Find where the given text appears and provide that cell's center as [X, Y] coordinate. 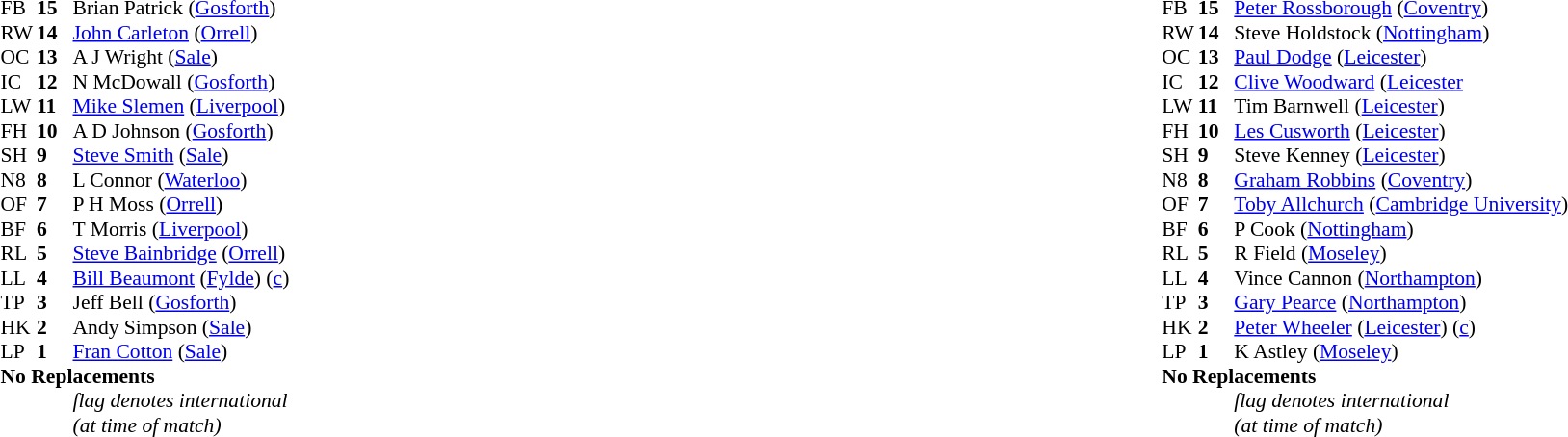
Steve Smith (Sale) [181, 155]
Vince Cannon (Northampton) [1400, 278]
A D Johnson (Gosforth) [181, 131]
N McDowall (Gosforth) [181, 82]
Les Cusworth (Leicester) [1400, 131]
L Connor (Waterloo) [181, 180]
Mike Slemen (Liverpool) [181, 107]
P Cook (Nottingham) [1400, 229]
R Field (Moseley) [1400, 253]
K Astley (Moseley) [1400, 351]
P H Moss (Orrell) [181, 205]
Fran Cotton (Sale) [181, 351]
Andy Simpson (Sale) [181, 327]
Toby Allchurch (Cambridge University) [1400, 205]
Gary Pearce (Northampton) [1400, 303]
Bill Beaumont (Fylde) (c) [181, 278]
Jeff Bell (Gosforth) [181, 303]
Steve Bainbridge (Orrell) [181, 253]
Clive Woodward (Leicester [1400, 82]
T Morris (Liverpool) [181, 229]
A J Wright (Sale) [181, 57]
Graham Robbins (Coventry) [1400, 180]
John Carleton (Orrell) [181, 33]
Paul Dodge (Leicester) [1400, 57]
Peter Wheeler (Leicester) (c) [1400, 327]
Steve Holdstock (Nottingham) [1400, 33]
Steve Kenney (Leicester) [1400, 155]
Tim Barnwell (Leicester) [1400, 107]
